Search for the cell housing the specified text and yield its [X, Y] center coordinate. 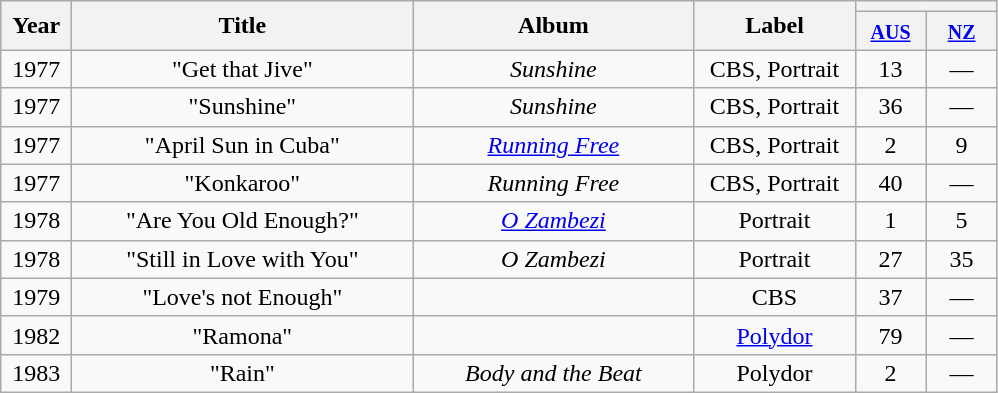
"Are You Old Enough?" [242, 221]
"Love's not Enough" [242, 297]
37 [890, 297]
CBS [774, 297]
1982 [36, 335]
36 [890, 107]
"Sunshine" [242, 107]
AUS [890, 31]
"April Sun in Cuba" [242, 145]
Label [774, 26]
1979 [36, 297]
Body and the Beat [554, 373]
5 [962, 221]
9 [962, 145]
"Ramona" [242, 335]
"Konkaroo" [242, 183]
Year [36, 26]
"Rain" [242, 373]
1 [890, 221]
1983 [36, 373]
Title [242, 26]
79 [890, 335]
27 [890, 259]
13 [890, 69]
"Still in Love with You" [242, 259]
40 [890, 183]
NZ [962, 31]
35 [962, 259]
"Get that Jive" [242, 69]
Album [554, 26]
